Capture the cell that displays the provided text and extract its (X, Y) central coordinate. 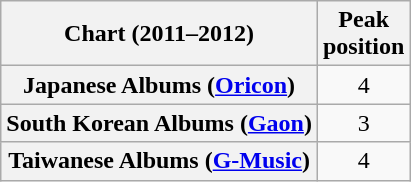
South Korean Albums (Gaon) (160, 123)
3 (363, 123)
Taiwanese Albums (G-Music) (160, 161)
Japanese Albums (Oricon) (160, 85)
Chart (2011–2012) (160, 34)
Peakposition (363, 34)
